Return (x, y) of the center of cell containing provided text 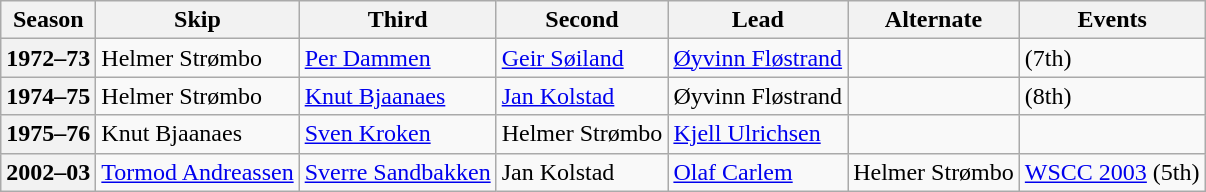
Third (398, 20)
WSCC 2003 (5th) (1112, 172)
Sverre Sandbakken (398, 172)
Sven Kroken (398, 134)
Lead (758, 20)
2002–03 (48, 172)
Events (1112, 20)
Olaf Carlem (758, 172)
(7th) (1112, 58)
(8th) (1112, 96)
Season (48, 20)
1974–75 (48, 96)
Alternate (934, 20)
Tormod Andreassen (198, 172)
Geir Søiland (582, 58)
Kjell Ulrichsen (758, 134)
Per Dammen (398, 58)
Second (582, 20)
Skip (198, 20)
1975–76 (48, 134)
1972–73 (48, 58)
